Pinpoint the cell where the given text exists, returning its [x, y] midpoint coordinate. 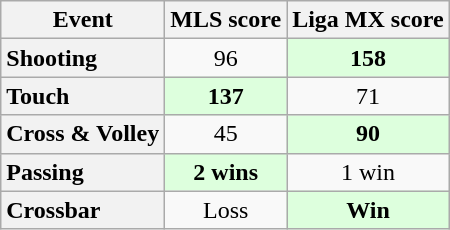
Passing [83, 172]
Shooting [83, 58]
2 wins [226, 172]
137 [226, 96]
96 [226, 58]
Event [83, 20]
71 [368, 96]
Loss [226, 210]
90 [368, 134]
45 [226, 134]
1 win [368, 172]
158 [368, 58]
Cross & Volley [83, 134]
Liga MX score [368, 20]
Crossbar [83, 210]
Touch [83, 96]
MLS score [226, 20]
Win [368, 210]
